Extract the (X, Y) coordinate from the center of the cell holding the provided text.  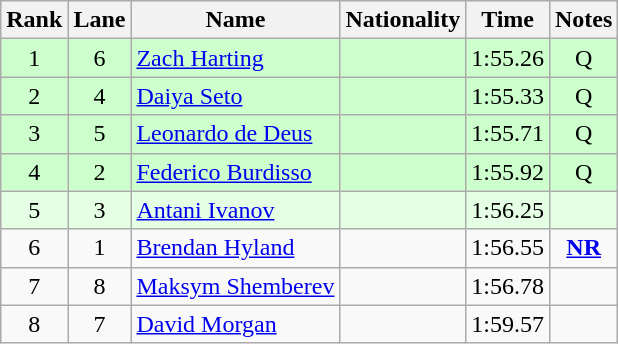
Rank (34, 20)
Brendan Hyland (236, 248)
Zach Harting (236, 58)
Notes (583, 20)
Maksym Shemberev (236, 286)
1:56.78 (508, 286)
1:59.57 (508, 324)
Nationality (403, 20)
Federico Burdisso (236, 172)
David Morgan (236, 324)
1:56.25 (508, 210)
1:55.92 (508, 172)
1:55.71 (508, 134)
Name (236, 20)
Leonardo de Deus (236, 134)
1:56.55 (508, 248)
1:55.26 (508, 58)
Antani Ivanov (236, 210)
1:55.33 (508, 96)
NR (583, 248)
Time (508, 20)
Lane (100, 20)
Daiya Seto (236, 96)
